Search for the cell housing the specified text and yield its (x, y) center coordinate. 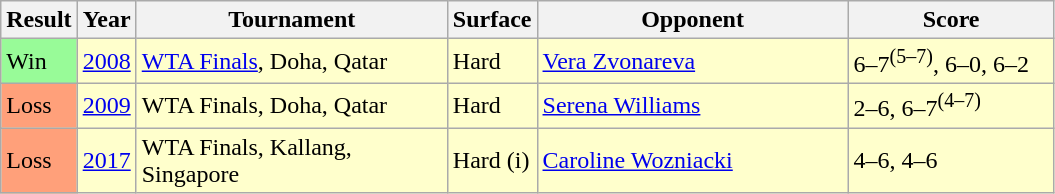
2009 (106, 106)
Caroline Wozniacki (692, 160)
WTA Finals, Kallang, Singapore (292, 160)
Surface (492, 20)
2–6, 6–7(4–7) (951, 106)
Win (39, 62)
Score (951, 20)
Serena Williams (692, 106)
Opponent (692, 20)
Year (106, 20)
6–7(5–7), 6–0, 6–2 (951, 62)
Vera Zvonareva (692, 62)
4–6, 4–6 (951, 160)
Hard (i) (492, 160)
2017 (106, 160)
Tournament (292, 20)
2008 (106, 62)
Result (39, 20)
